Capture the cell that displays the provided text and extract its (x, y) central coordinate. 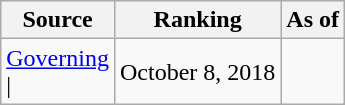
As of (313, 20)
October 8, 2018 (197, 72)
Governing| (58, 72)
Source (58, 20)
Ranking (197, 20)
